Output the [x, y] coordinate of the center of the cell containing the given text.  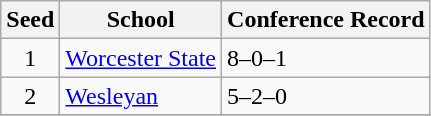
Conference Record [326, 20]
Wesleyan [141, 96]
Worcester State [141, 58]
School [141, 20]
8–0–1 [326, 58]
Seed [30, 20]
5–2–0 [326, 96]
1 [30, 58]
2 [30, 96]
